Provide the [x, y] coordinate of the cell's center where the given text is located.  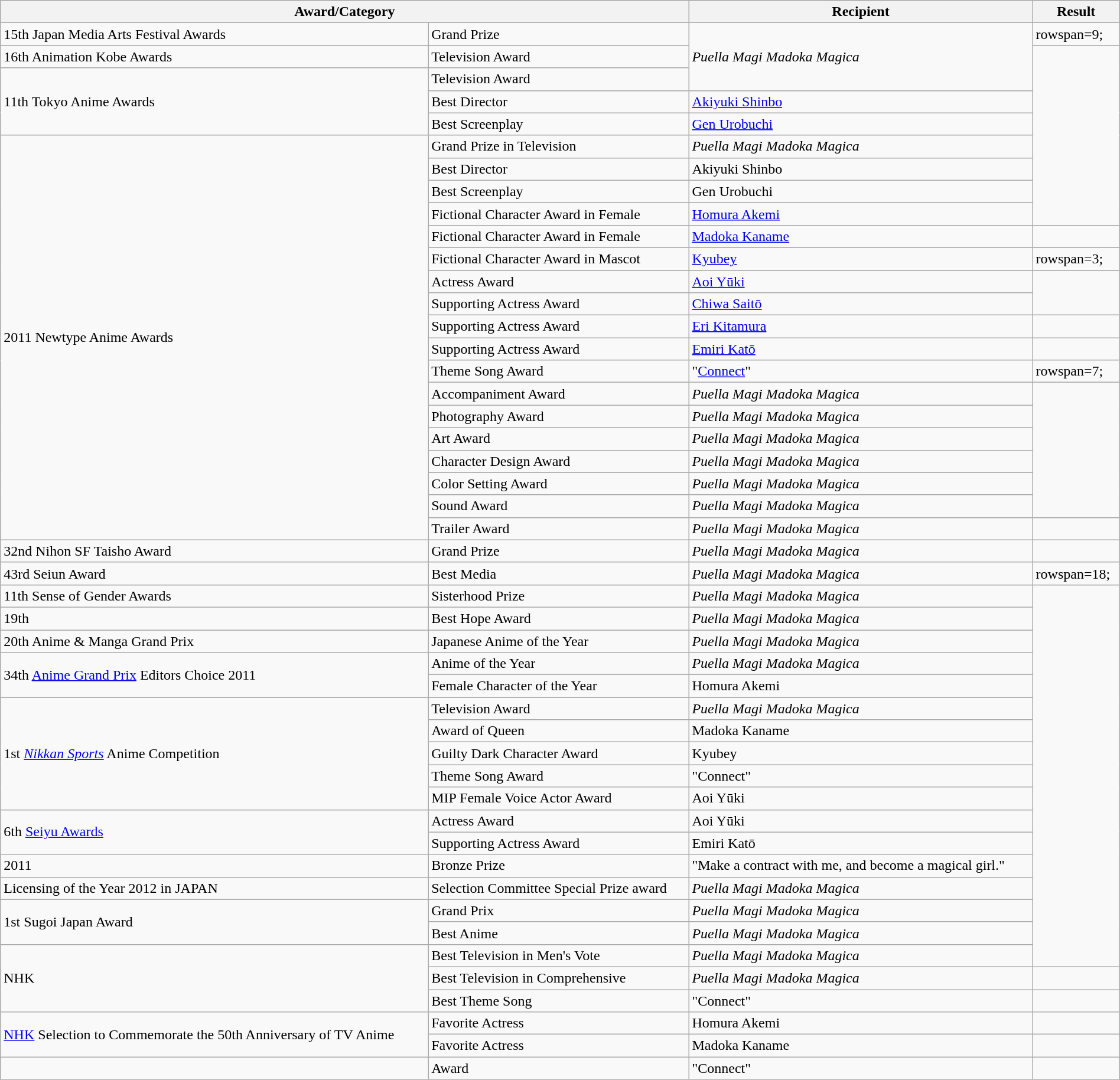
19th [214, 618]
rowspan=9; [1076, 34]
2011 [214, 866]
"Make a contract with me, and become a magical girl." [861, 866]
Photography Award [559, 416]
MIP Female Voice Actor Award [559, 798]
Accompaniment Award [559, 394]
Best Television in Men's Vote [559, 955]
15th Japan Media Arts Festival Awards [214, 34]
Best Hope Award [559, 618]
NHK [214, 978]
Best Media [559, 573]
Selection Committee Special Prize award [559, 888]
rowspan=18; [1076, 573]
11th Tokyo Anime Awards [214, 102]
Award of Queen [559, 731]
Art Award [559, 439]
34th Anime Grand Prix Editors Choice 2011 [214, 675]
Recipient [861, 12]
Guilty Dark Character Award [559, 753]
Award/Category [345, 12]
1st Nikkan Sports Anime Competition [214, 753]
43rd Seiun Award [214, 573]
Fictional Character Award in Mascot [559, 259]
Licensing of the Year 2012 in JAPAN [214, 888]
Bronze Prize [559, 866]
NHK Selection to Commemorate the 50th Anniversary of TV Anime [214, 1035]
Grand Prize in Television [559, 146]
20th Anime & Manga Grand Prix [214, 641]
Best Television in Comprehensive [559, 978]
rowspan=3; [1076, 259]
Best Theme Song [559, 1001]
Character Design Award [559, 461]
Anime of the Year [559, 664]
2011 Newtype Anime Awards [214, 338]
Female Character of the Year [559, 686]
1st Sugoi Japan Award [214, 922]
Award [559, 1068]
6th Seiyu Awards [214, 832]
Chiwa Saitō [861, 304]
Japanese Anime of the Year [559, 641]
Sisterhood Prize [559, 596]
Trailer Award [559, 528]
Result [1076, 12]
rowspan=7; [1076, 371]
Color Setting Award [559, 484]
Best Anime [559, 933]
16th Animation Kobe Awards [214, 57]
11th Sense of Gender Awards [214, 596]
Grand Prix [559, 911]
32nd Nihon SF Taisho Award [214, 551]
Sound Award [559, 506]
Eri Kitamura [861, 327]
